Return [x, y] of the center of cell containing provided text 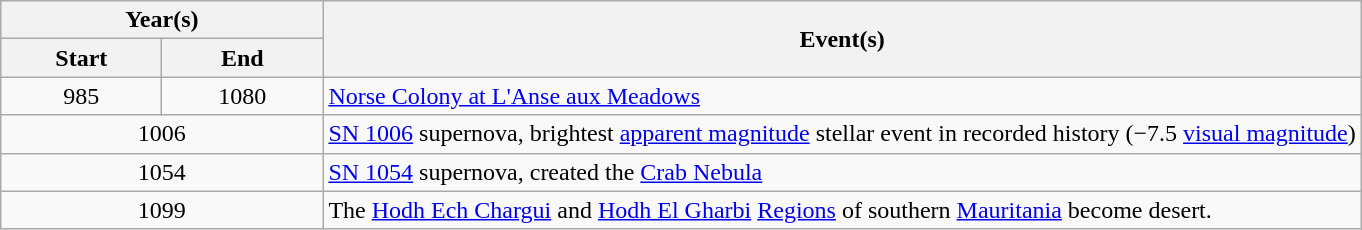
Norse Colony at L'Anse aux Meadows [842, 96]
1006 [162, 134]
1080 [242, 96]
1054 [162, 172]
SN 1006 supernova, brightest apparent magnitude stellar event in recorded history (−7.5 visual magnitude) [842, 134]
SN 1054 supernova, created the Crab Nebula [842, 172]
1099 [162, 210]
Start [82, 58]
985 [82, 96]
Event(s) [842, 39]
End [242, 58]
The Hodh Ech Chargui and Hodh El Gharbi Regions of southern Mauritania become desert. [842, 210]
Year(s) [162, 20]
